From the cell containing the given text, extract its center point as (X, Y) coordinate. 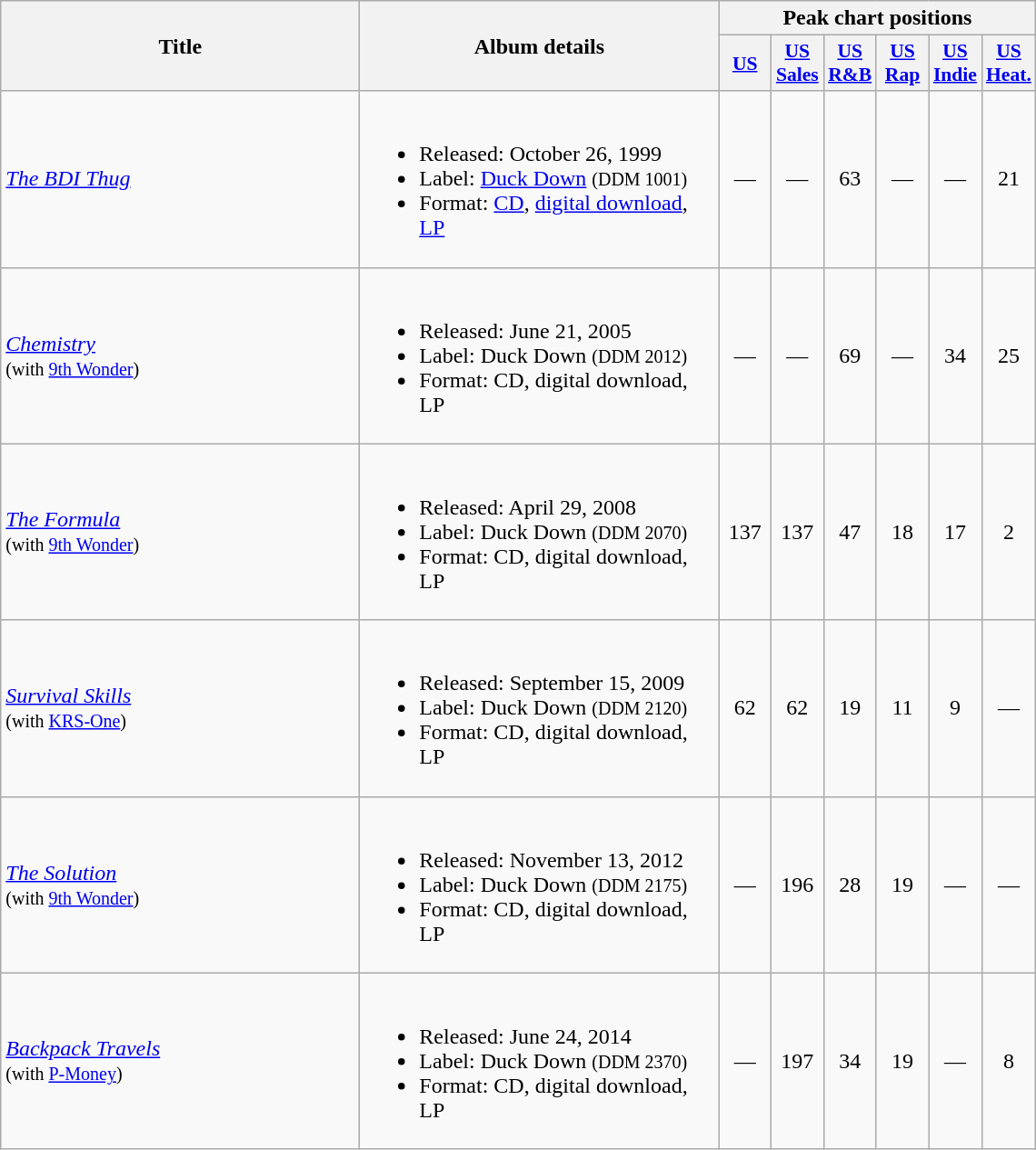
US R&B (850, 64)
Album details (540, 45)
28 (850, 885)
69 (850, 355)
9 (955, 708)
11 (902, 708)
Released: November 13, 2012Label: Duck Down (DDM 2175)Format: CD, digital download, LP (540, 885)
US Sales (798, 64)
63 (850, 179)
18 (902, 532)
25 (1009, 355)
Peak chart positions (878, 18)
Released: June 21, 2005Label: Duck Down (DDM 2012)Format: CD, digital download, LP (540, 355)
Released: April 29, 2008Label: Duck Down (DDM 2070)Format: CD, digital download, LP (540, 532)
197 (798, 1061)
Released: October 26, 1999Label: Duck Down (DDM 1001)Format: CD, digital download, LP (540, 179)
8 (1009, 1061)
Backpack Travels(with P-Money) (180, 1061)
The Solution(with 9th Wonder) (180, 885)
US Indie (955, 64)
The BDI Thug (180, 179)
47 (850, 532)
US Rap (902, 64)
US (745, 64)
Released: September 15, 2009Label: Duck Down (DDM 2120)Format: CD, digital download, LP (540, 708)
2 (1009, 532)
Survival Skills(with KRS-One) (180, 708)
Released: June 24, 2014Label: Duck Down (DDM 2370)Format: CD, digital download, LP (540, 1061)
US Heat. (1009, 64)
Title (180, 45)
21 (1009, 179)
17 (955, 532)
Chemistry(with 9th Wonder) (180, 355)
196 (798, 885)
The Formula(with 9th Wonder) (180, 532)
